Output the [X, Y] coordinate of the center of the cell containing the given text.  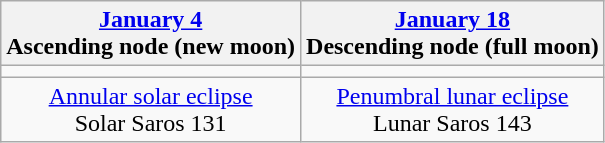
Penumbral lunar eclipseLunar Saros 143 [453, 110]
January 18Descending node (full moon) [453, 34]
January 4Ascending node (new moon) [151, 34]
Annular solar eclipseSolar Saros 131 [151, 110]
